Provide the [X, Y] coordinate of the cell's center where the given text is located.  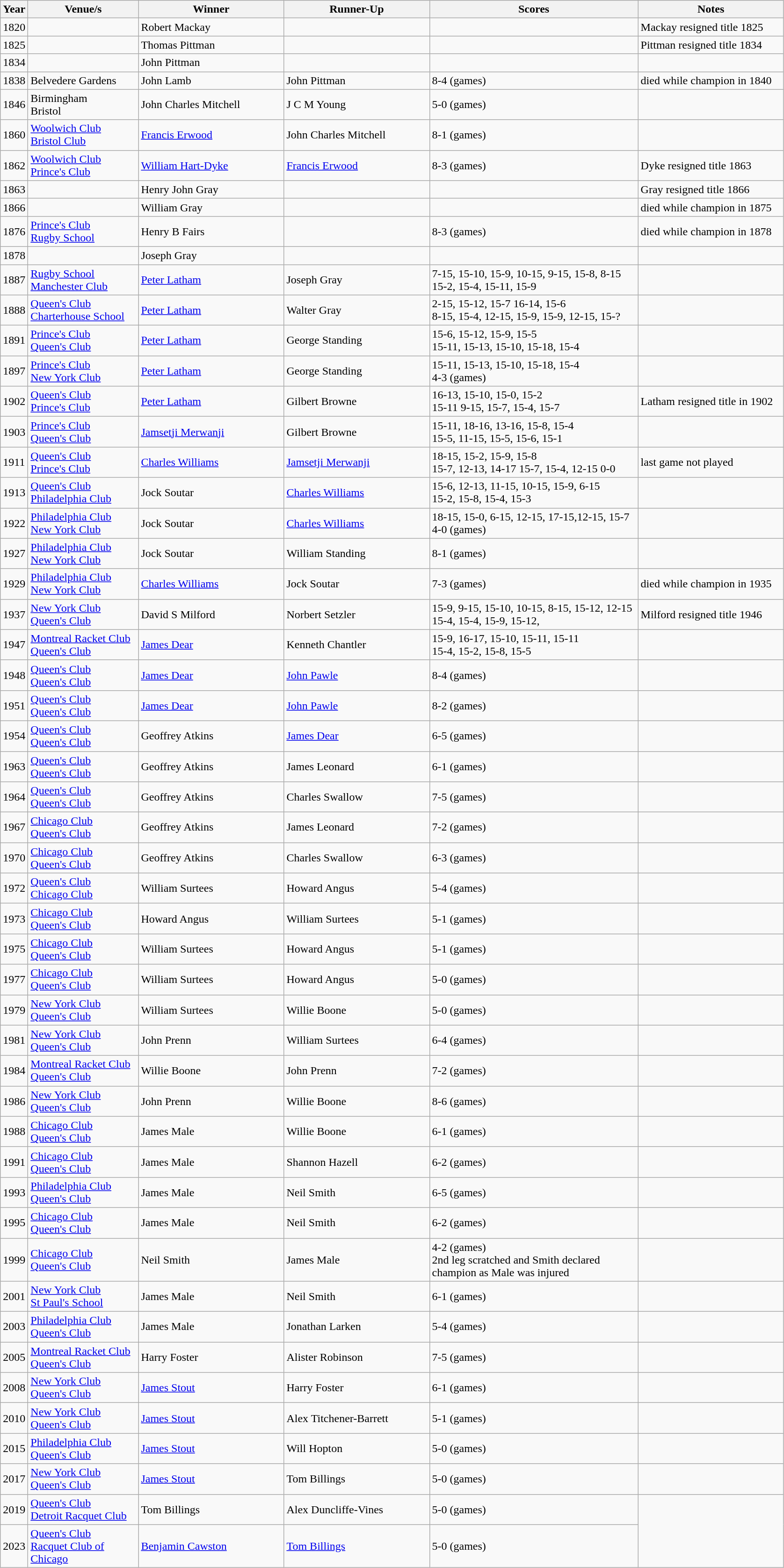
Scores [534, 9]
Woolwich Club Bristol Club [83, 135]
1951 [14, 705]
Robert Mackay [211, 27]
Shannon Hazell [356, 1162]
2023 [14, 1546]
died while champion in 1878 [711, 231]
Prince's Club New York Club [83, 371]
1954 [14, 736]
1986 [14, 1101]
1993 [14, 1192]
1927 [14, 554]
8-6 (games) [534, 1101]
18-15, 15-2, 15-9, 15-8 15-7, 12-13, 14-17 15-7, 15-4, 12-15 0-0 [534, 462]
1991 [14, 1162]
2003 [14, 1327]
18-15, 15-0, 6-15, 12-15, 17-15,12-15, 15-7 4-0 (games) [534, 523]
6-4 (games) [534, 1040]
1862 [14, 166]
2005 [14, 1357]
Thomas Pittman [211, 45]
1973 [14, 918]
Alex Titchener-Barrett [356, 1418]
Woolwich Club Prince's Club [83, 166]
2-15, 15-12, 15-7 16-14, 15-6 8-15, 15-4, 12-15, 15-9, 15-9, 12-15, 15-? [534, 311]
Milford resigned title 1946 [711, 614]
6-3 (games) [534, 858]
last game not played [711, 462]
15-9, 16-17, 15-10, 15-11, 15-11 15-4, 15-2, 15-8, 15-5 [534, 644]
1963 [14, 766]
1860 [14, 135]
Queen's Club Prince's Club [83, 462]
Alex Duncliffe-Vines [356, 1510]
15-6, 12-13, 11-15, 10-15, 15-9, 6-15 15-2, 15-8, 15-4, 15-3 [534, 493]
Kenneth Chantler [356, 644]
Venue/s [83, 9]
Henry B Fairs [211, 231]
2010 [14, 1418]
Mackay resigned title 1825 [711, 27]
Jonathan Larken [356, 1327]
1913 [14, 493]
1902 [14, 401]
1863 [14, 189]
died while champion in 1840 [711, 80]
1825 [14, 45]
Queen's ClubPhiladelphia Club [83, 493]
1947 [14, 644]
1929 [14, 584]
15-11, 15-13, 15-10, 15-18, 15-4 4-3 (games) [534, 371]
J C M Young [356, 105]
1891 [14, 340]
Queen's ClubChicago Club [83, 889]
Rugby School Manchester Club [83, 280]
1972 [14, 889]
1922 [14, 523]
1846 [14, 105]
Queen's Club Detroit Racquet Club [83, 1510]
1878 [14, 255]
Queen's ClubPrince's Club [83, 401]
1911 [14, 462]
1981 [14, 1040]
4-2 (games) 2nd leg scratched and Smith declared champion as Male was injured [534, 1260]
2017 [14, 1479]
1903 [14, 432]
Runner-Up [356, 9]
died while champion in 1875 [711, 207]
1977 [14, 979]
1838 [14, 80]
New York Club Queen's Club [83, 614]
1995 [14, 1222]
1964 [14, 797]
1834 [14, 63]
1937 [14, 614]
Gray resigned title 1866 [711, 189]
2001 [14, 1296]
2015 [14, 1449]
John Lamb [211, 80]
1887 [14, 280]
Latham resigned title in 1902 [711, 401]
8-2 (games) [534, 705]
1820 [14, 27]
15-11, 18-16, 13-16, 15-8, 15-4 15-5, 11-15, 15-5, 15-6, 15-1 [534, 432]
1866 [14, 207]
Henry John Gray [211, 189]
William Standing [356, 554]
1988 [14, 1132]
Belvedere Gardens [83, 80]
1975 [14, 949]
Notes [711, 9]
Dyke resigned title 1863 [711, 166]
Walter Gray [356, 311]
1948 [14, 675]
David S Milford [211, 614]
Year [14, 9]
Pittman resigned title 1834 [711, 45]
Norbert Setzler [356, 614]
Benjamin Cawston [211, 1546]
1967 [14, 828]
New York ClubSt Paul's School [83, 1296]
Alister Robinson [356, 1357]
2019 [14, 1510]
1970 [14, 858]
15-9, 9-15, 15-10, 10-15, 8-15, 15-12, 12-1515-4, 15-4, 15-9, 15-12, [534, 614]
Prince's ClubRugby School [83, 231]
1999 [14, 1260]
Queen's ClubCharterhouse School [83, 311]
1876 [14, 231]
7-15, 15-10, 15-9, 10-15, 9-15, 15-8, 8-15 15-2, 15-4, 15-11, 15-9 [534, 280]
1979 [14, 1010]
Will Hopton [356, 1449]
1888 [14, 311]
1897 [14, 371]
died while champion in 1935 [711, 584]
15-6, 15-12, 15-9, 15-515-11, 15-13, 15-10, 15-18, 15-4 [534, 340]
William Hart-Dyke [211, 166]
William Gray [211, 207]
2008 [14, 1388]
7-3 (games) [534, 584]
16-13, 15-10, 15-0, 15-215-11 9-15, 15-7, 15-4, 15-7 [534, 401]
1984 [14, 1071]
Queen's Club Racquet Club of Chicago [83, 1546]
Winner [211, 9]
Birmingham Bristol [83, 105]
